For the text-containing cell, return its midpoint in [x, y] coordinate format. 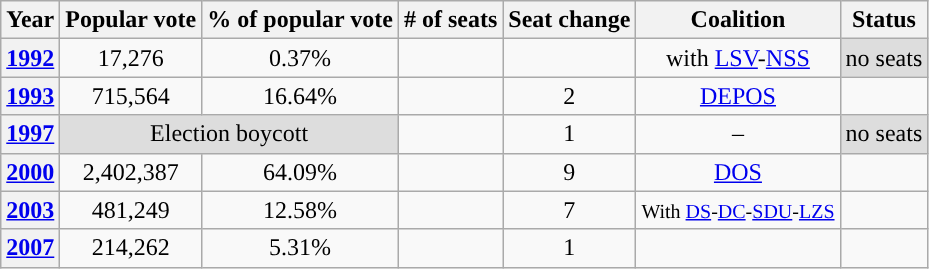
% of popular vote [300, 20]
481,249 [131, 210]
2000 [30, 172]
2007 [30, 248]
5.31% [300, 248]
Coalition [738, 20]
64.09% [300, 172]
1992 [30, 58]
# of seats [450, 20]
2,402,387 [131, 172]
16.64% [300, 96]
DOS [738, 172]
12.58% [300, 210]
1997 [30, 134]
7 [570, 210]
Popular vote [131, 20]
Seat change [570, 20]
715,564 [131, 96]
Year [30, 20]
1993 [30, 96]
With DS-DC-SDU-LZS [738, 210]
Status [884, 20]
9 [570, 172]
214,262 [131, 248]
with LSV-NSS [738, 58]
Election boycott [230, 134]
2003 [30, 210]
17,276 [131, 58]
– [738, 134]
DEPOS [738, 96]
2 [570, 96]
0.37% [300, 58]
